Output the (X, Y) coordinate of the center of the cell containing the given text.  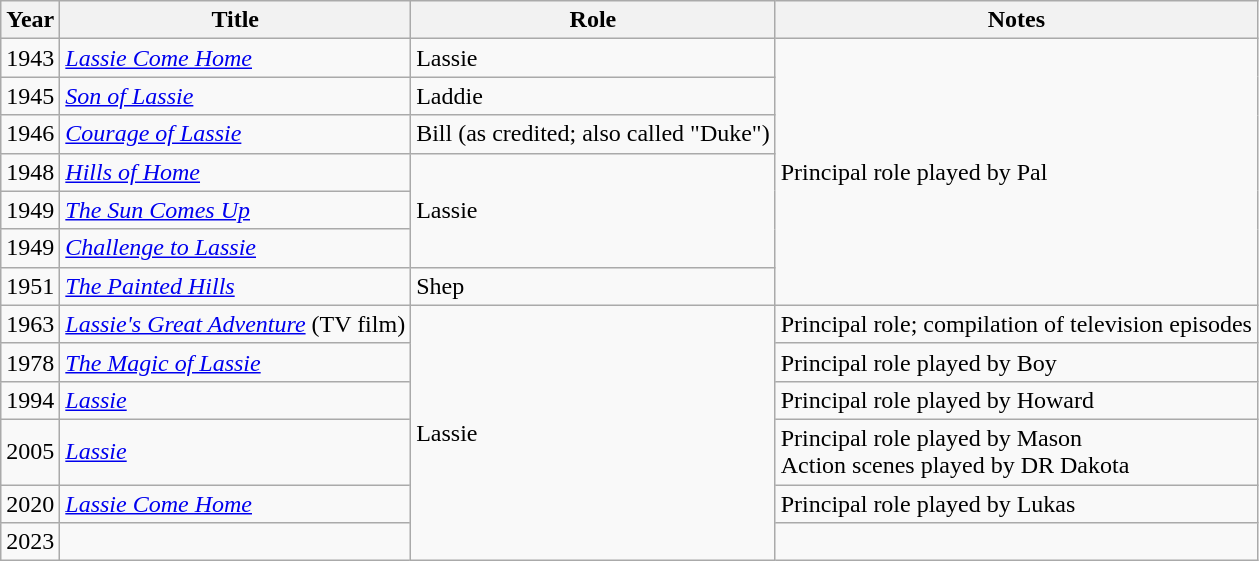
Principal role played by Pal (1016, 172)
1946 (30, 134)
Principal role played by Boy (1016, 362)
Principal role; compilation of television episodes (1016, 324)
2020 (30, 503)
1963 (30, 324)
Principal role played by Lukas (1016, 503)
Bill (as credited; also called "Duke") (594, 134)
Principal role played by MasonAction scenes played by DR Dakota (1016, 452)
Hills of Home (236, 172)
1948 (30, 172)
The Sun Comes Up (236, 210)
1978 (30, 362)
1994 (30, 400)
Principal role played by Howard (1016, 400)
Title (236, 20)
Lassie's Great Adventure (TV film) (236, 324)
1945 (30, 96)
2005 (30, 452)
1943 (30, 58)
Laddie (594, 96)
1951 (30, 286)
The Magic of Lassie (236, 362)
2023 (30, 542)
Year (30, 20)
Son of Lassie (236, 96)
Notes (1016, 20)
Role (594, 20)
Challenge to Lassie (236, 248)
Courage of Lassie (236, 134)
Shep (594, 286)
The Painted Hills (236, 286)
